Determine the (x, y) coordinate at the center of the cell enclosing the given text.  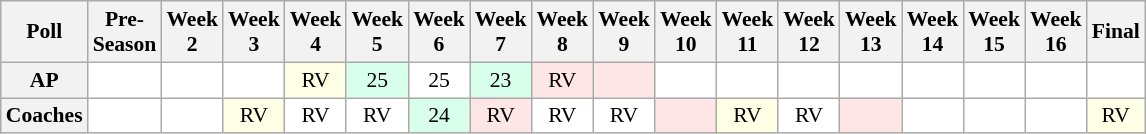
Coaches (44, 116)
Week7 (501, 32)
Week5 (377, 32)
Week10 (686, 32)
24 (439, 116)
Week4 (316, 32)
23 (501, 80)
Week3 (254, 32)
Week9 (624, 32)
AP (44, 80)
Final (1116, 32)
Week2 (192, 32)
Week8 (562, 32)
Week11 (748, 32)
Pre-Season (125, 32)
Week14 (933, 32)
Week13 (871, 32)
Week15 (994, 32)
Poll (44, 32)
Week6 (439, 32)
Week16 (1056, 32)
Week12 (809, 32)
